Scan for the cell matching the given text and deliver its [x, y] coordinate at center. 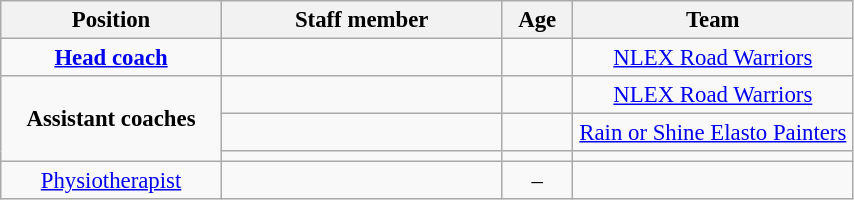
Age [538, 20]
Head coach [112, 58]
– [538, 181]
Position [112, 20]
Staff member [362, 20]
Rain or Shine Elasto Painters [714, 133]
Physiotherapist [112, 181]
Team [714, 20]
Assistant coaches [112, 119]
